For the text-containing cell, return its midpoint in (X, Y) coordinate format. 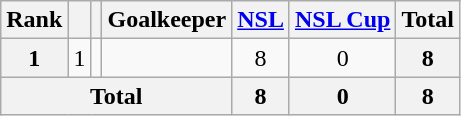
Rank (34, 20)
Goalkeeper (167, 20)
NSL Cup (342, 20)
NSL (261, 20)
